Determine the [x, y] coordinate at the center of the cell enclosing the given text.  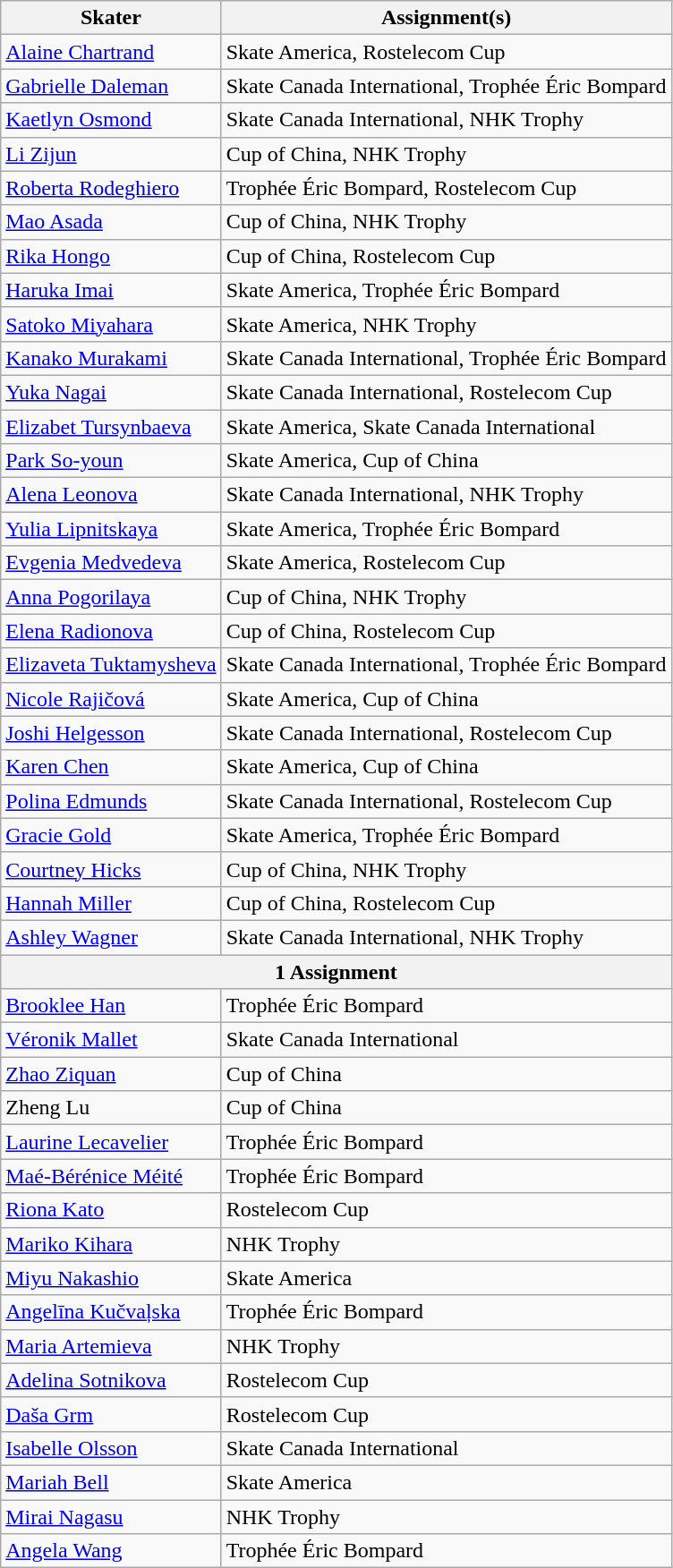
Mariah Bell [111, 1482]
Kanako Murakami [111, 358]
Elizabet Tursynbaeva [111, 427]
Elizaveta Tuktamysheva [111, 665]
Mirai Nagasu [111, 1517]
Joshi Helgesson [111, 733]
Skate America, NHK Trophy [446, 324]
Anna Pogorilaya [111, 597]
Evgenia Medvedeva [111, 563]
Rika Hongo [111, 256]
Yuka Nagai [111, 392]
Trophée Éric Bompard, Rostelecom Cup [446, 188]
Ashley Wagner [111, 937]
Skater [111, 18]
Alaine Chartrand [111, 52]
Nicole Rajičová [111, 699]
Elena Radionova [111, 631]
Hannah Miller [111, 903]
Gracie Gold [111, 835]
Brooklee Han [111, 1006]
Gabrielle Daleman [111, 86]
Courtney Hicks [111, 869]
Mao Asada [111, 222]
Maria Artemieva [111, 1346]
Laurine Lecavelier [111, 1142]
Véronik Mallet [111, 1040]
Park So-youn [111, 461]
Isabelle Olsson [111, 1448]
Karen Chen [111, 767]
Riona Kato [111, 1210]
Mariko Kihara [111, 1244]
Yulia Lipnitskaya [111, 529]
Roberta Rodeghiero [111, 188]
Polina Edmunds [111, 801]
Maé-Bérénice Méité [111, 1176]
Satoko Miyahara [111, 324]
Angelīna Kučvaļska [111, 1312]
Kaetlyn Osmond [111, 120]
Zhao Ziquan [111, 1074]
Zheng Lu [111, 1108]
1 Assignment [336, 971]
Alena Leonova [111, 495]
Adelina Sotnikova [111, 1380]
Li Zijun [111, 154]
Angela Wang [111, 1551]
Assignment(s) [446, 18]
Haruka Imai [111, 290]
Miyu Nakashio [111, 1278]
Daša Grm [111, 1414]
Skate America, Skate Canada International [446, 427]
